From the cell containing the given text, extract its center point as [X, Y] coordinate. 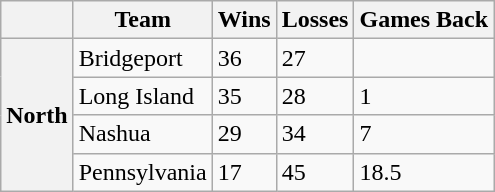
7 [424, 134]
27 [315, 58]
Wins [244, 20]
36 [244, 58]
Nashua [142, 134]
28 [315, 96]
Losses [315, 20]
Bridgeport [142, 58]
1 [424, 96]
35 [244, 96]
Pennsylvania [142, 172]
Games Back [424, 20]
18.5 [424, 172]
29 [244, 134]
Long Island [142, 96]
North [37, 115]
17 [244, 172]
34 [315, 134]
Team [142, 20]
45 [315, 172]
